Scan for the cell matching the given text and deliver its [X, Y] coordinate at center. 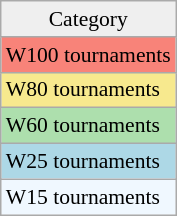
W25 tournaments [88, 162]
W80 tournaments [88, 90]
W60 tournaments [88, 126]
W100 tournaments [88, 55]
W15 tournaments [88, 197]
Category [88, 19]
